Extract the (X, Y) coordinate from the center of the cell holding the provided text.  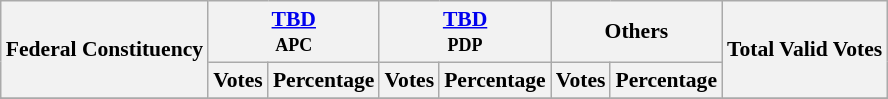
Federal Constituency (104, 50)
TBDAPC (294, 32)
TBDPDP (464, 32)
Total Valid Votes (804, 50)
Others (636, 32)
